Output the [X, Y] coordinate of the center of the cell containing the given text.  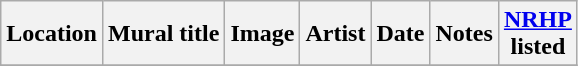
Artist [336, 34]
Image [262, 34]
Location [52, 34]
Notes [464, 34]
Mural title [163, 34]
NRHPlisted [538, 34]
Date [400, 34]
